Pinpoint the cell where the given text exists, returning its [x, y] midpoint coordinate. 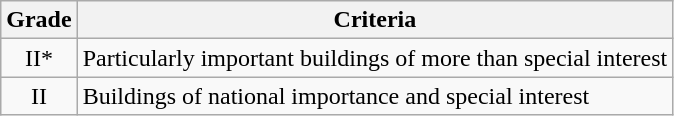
Criteria [375, 20]
Particularly important buildings of more than special interest [375, 58]
Buildings of national importance and special interest [375, 96]
II* [39, 58]
II [39, 96]
Grade [39, 20]
